Search for the cell housing the specified text and yield its (X, Y) center coordinate. 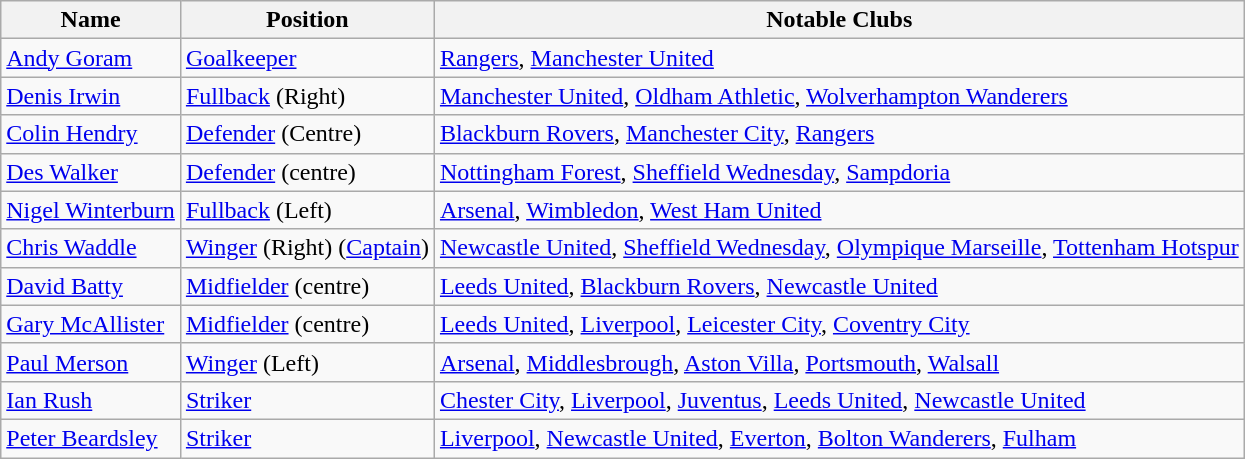
Winger (Left) (307, 362)
Name (91, 20)
Andy Goram (91, 58)
Gary McAllister (91, 324)
Liverpool, Newcastle United, Everton, Bolton Wanderers, Fulham (839, 438)
Paul Merson (91, 362)
Ian Rush (91, 400)
Nigel Winterburn (91, 210)
Winger (Right) (Captain) (307, 248)
Fullback (Left) (307, 210)
Newcastle United, Sheffield Wednesday, Olympique Marseille, Tottenham Hotspur (839, 248)
Colin Hendry (91, 134)
Leeds United, Blackburn Rovers, Newcastle United (839, 286)
Peter Beardsley (91, 438)
Position (307, 20)
Manchester United, Oldham Athletic, Wolverhampton Wanderers (839, 96)
Defender (centre) (307, 172)
Nottingham Forest, Sheffield Wednesday, Sampdoria (839, 172)
Chester City, Liverpool, Juventus, Leeds United, Newcastle United (839, 400)
Denis Irwin (91, 96)
Goalkeeper (307, 58)
Rangers, Manchester United (839, 58)
Arsenal, Middlesbrough, Aston Villa, Portsmouth, Walsall (839, 362)
Notable Clubs (839, 20)
Chris Waddle (91, 248)
Defender (Centre) (307, 134)
David Batty (91, 286)
Leeds United, Liverpool, Leicester City, Coventry City (839, 324)
Arsenal, Wimbledon, West Ham United (839, 210)
Des Walker (91, 172)
Fullback (Right) (307, 96)
Blackburn Rovers, Manchester City, Rangers (839, 134)
